Pinpoint the cell where the given text exists, returning its [X, Y] midpoint coordinate. 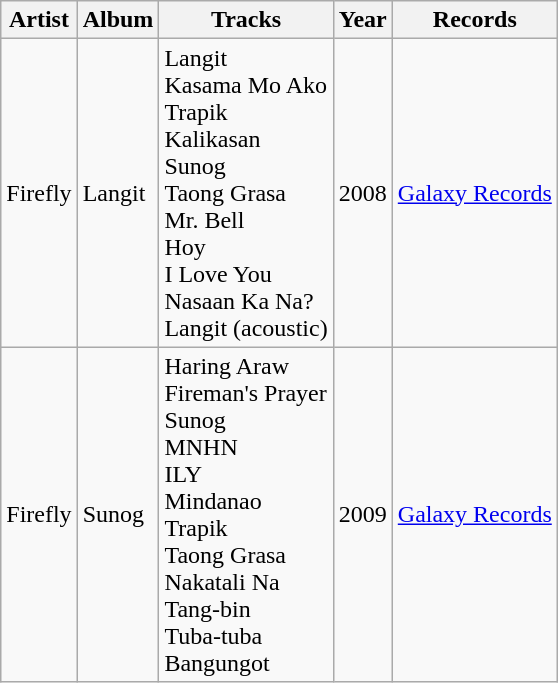
2009 [362, 514]
Tracks [246, 20]
Artist [39, 20]
Sunog [118, 514]
Album [118, 20]
Haring Araw Fireman's Prayer Sunog MNHN ILY Mindanao Trapik Taong Grasa Nakatali Na Tang-bin Tuba-tuba Bangungot [246, 514]
Records [474, 20]
Year [362, 20]
Langit Kasama Mo Ako Trapik Kalikasan Sunog Taong Grasa Mr. Bell Hoy I Love You Nasaan Ka Na? Langit (acoustic) [246, 193]
2008 [362, 193]
Langit [118, 193]
